Locate the cell with the specified text and output its (x, y) center coordinate. 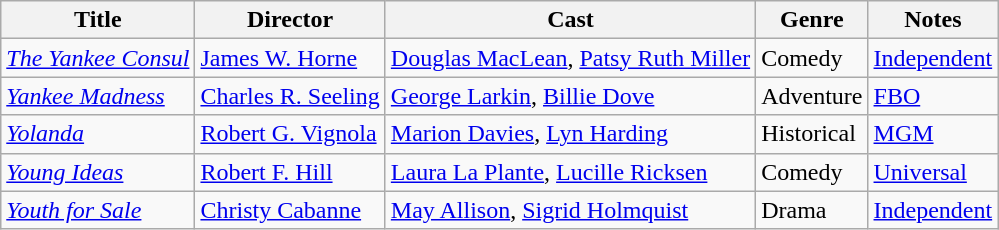
Cast (570, 20)
May Allison, Sigrid Holmquist (570, 210)
George Larkin, Billie Dove (570, 96)
Adventure (812, 96)
Laura La Plante, Lucille Ricksen (570, 172)
Title (98, 20)
Marion Davies, Lyn Harding (570, 134)
Historical (812, 134)
James W. Horne (290, 58)
Genre (812, 20)
Robert G. Vignola (290, 134)
Youth for Sale (98, 210)
Director (290, 20)
The Yankee Consul (98, 58)
Yankee Madness (98, 96)
Young Ideas (98, 172)
Douglas MacLean, Patsy Ruth Miller (570, 58)
Notes (933, 20)
Universal (933, 172)
Robert F. Hill (290, 172)
Yolanda (98, 134)
Drama (812, 210)
FBO (933, 96)
Christy Cabanne (290, 210)
MGM (933, 134)
Charles R. Seeling (290, 96)
